Detect which cell encompasses the target text, then output its [x, y] center coordinate. 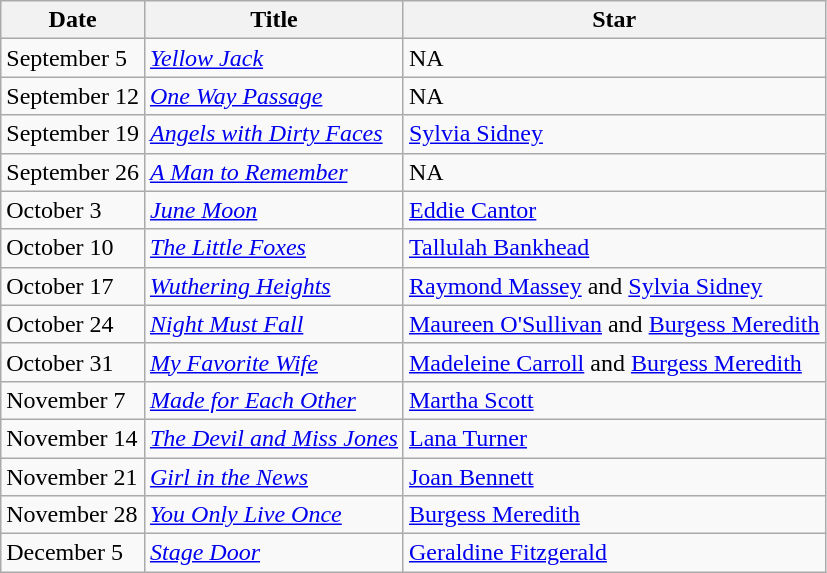
Tallulah Bankhead [614, 248]
The Devil and Miss Jones [274, 438]
Night Must Fall [274, 324]
Date [73, 20]
September 12 [73, 96]
Wuthering Heights [274, 286]
Madeleine Carroll and Burgess Meredith [614, 362]
Yellow Jack [274, 58]
My Favorite Wife [274, 362]
Girl in the News [274, 477]
Eddie Cantor [614, 210]
Stage Door [274, 553]
One Way Passage [274, 96]
Maureen O'Sullivan and Burgess Meredith [614, 324]
November 28 [73, 515]
A Man to Remember [274, 172]
Geraldine Fitzgerald [614, 553]
October 17 [73, 286]
October 24 [73, 324]
Title [274, 20]
December 5 [73, 553]
October 3 [73, 210]
September 19 [73, 134]
September 5 [73, 58]
October 31 [73, 362]
November 14 [73, 438]
Sylvia Sidney [614, 134]
The Little Foxes [274, 248]
Lana Turner [614, 438]
You Only Live Once [274, 515]
November 7 [73, 400]
Made for Each Other [274, 400]
Joan Bennett [614, 477]
Burgess Meredith [614, 515]
Angels with Dirty Faces [274, 134]
Star [614, 20]
Raymond Massey and Sylvia Sidney [614, 286]
October 10 [73, 248]
Martha Scott [614, 400]
September 26 [73, 172]
November 21 [73, 477]
June Moon [274, 210]
